Detect which cell encompasses the target text, then output its (X, Y) center coordinate. 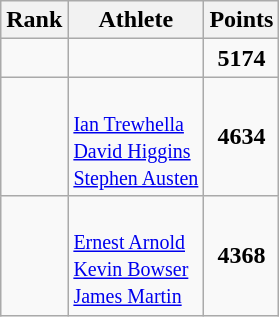
4634 (242, 136)
Ian TrewhellaDavid HigginsStephen Austen (136, 136)
Ernest ArnoldKevin BowserJames Martin (136, 256)
Athlete (136, 20)
5174 (242, 58)
Rank (34, 20)
4368 (242, 256)
Points (242, 20)
